Provide the (X, Y) coordinate of the cell's center where the given text is located.  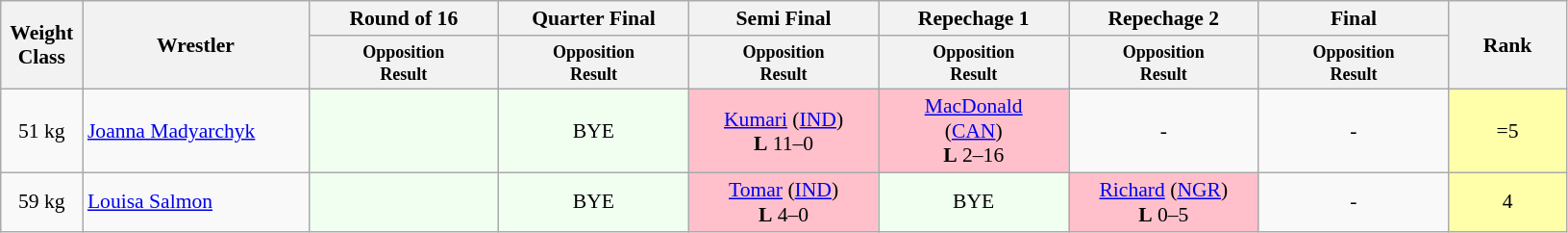
Kumari (IND)L 11–0 (784, 131)
Round of 16 (404, 18)
Rank (1507, 45)
=5 (1507, 131)
Repechage 1 (974, 18)
Richard (NGR)L 0–5 (1164, 202)
51 kg (42, 131)
4 (1507, 202)
Tomar (IND)L 4–0 (784, 202)
Louisa Salmon (196, 202)
59 kg (42, 202)
MacDonald(CAN)L 2–16 (974, 131)
WeightClass (42, 45)
Joanna Madyarchyk (196, 131)
Semi Final (784, 18)
Repechage 2 (1164, 18)
Quarter Final (594, 18)
Final (1354, 18)
Wrestler (196, 45)
